Provide the (x, y) coordinate of the cell's center where the given text is located.  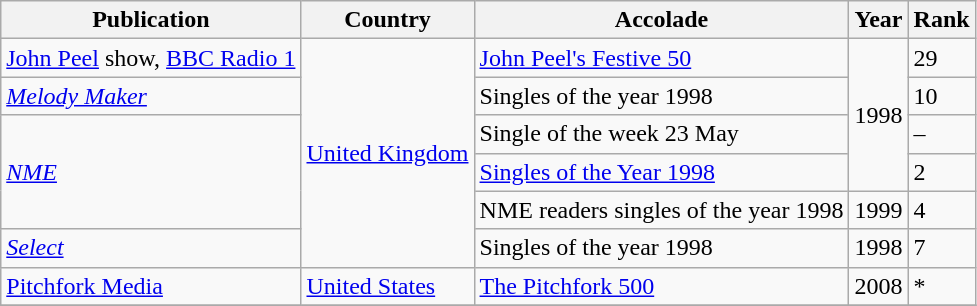
Accolade (662, 20)
Country (388, 20)
– (942, 134)
Rank (942, 20)
7 (942, 248)
Single of the week 23 May (662, 134)
NME readers singles of the year 1998 (662, 210)
29 (942, 58)
NME (151, 172)
10 (942, 96)
The Pitchfork 500 (662, 286)
* (942, 286)
John Peel show, BBC Radio 1 (151, 58)
1999 (878, 210)
United Kingdom (388, 153)
Select (151, 248)
Singles of the Year 1998 (662, 172)
United States (388, 286)
Publication (151, 20)
2008 (878, 286)
Year (878, 20)
Pitchfork Media (151, 286)
2 (942, 172)
Melody Maker (151, 96)
John Peel's Festive 50 (662, 58)
4 (942, 210)
